Pinpoint the cell where the given text exists, returning its (x, y) midpoint coordinate. 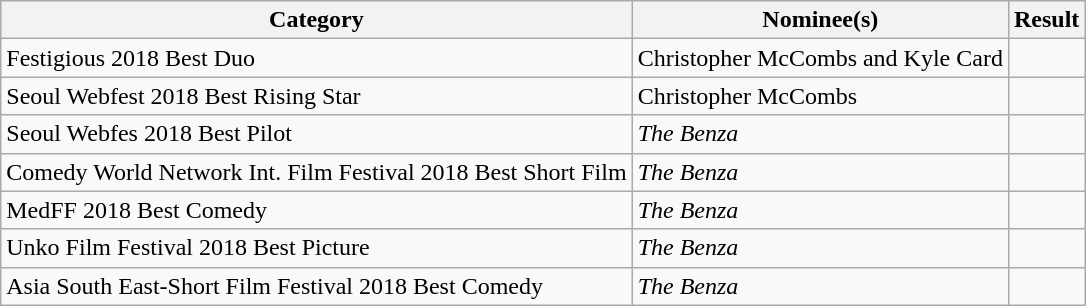
Nominee(s) (820, 20)
Festigious 2018 Best Duo (316, 58)
Unko Film Festival 2018 Best Picture (316, 248)
Comedy World Network Int. Film Festival 2018 Best Short Film (316, 172)
Seoul Webfest 2018 Best Rising Star (316, 96)
MedFF 2018 Best Comedy (316, 210)
Category (316, 20)
Christopher McCombs (820, 96)
Result (1046, 20)
Asia South East-Short Film Festival 2018 Best Comedy (316, 286)
Seoul Webfes 2018 Best Pilot (316, 134)
Christopher McCombs and Kyle Card (820, 58)
